Capture the cell that displays the provided text and extract its [X, Y] central coordinate. 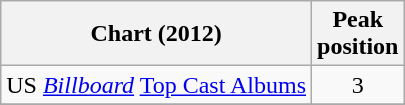
3 [358, 85]
Chart (2012) [156, 34]
Peakposition [358, 34]
US Billboard Top Cast Albums [156, 85]
